Find where the given text appears and provide that cell's center as [x, y] coordinate. 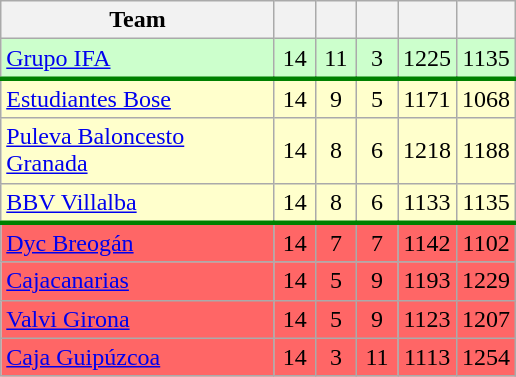
1142 [428, 243]
1218 [428, 150]
1113 [428, 357]
1102 [486, 243]
1068 [486, 98]
1229 [486, 281]
BBV Villalba [138, 203]
Dyc Breogán [138, 243]
Estudiantes Bose [138, 98]
1123 [428, 319]
Grupo IFA [138, 59]
Caja Guipúzcoa [138, 357]
Cajacanarias [138, 281]
1225 [428, 59]
1133 [428, 203]
Team [138, 20]
1193 [428, 281]
1207 [486, 319]
Puleva Baloncesto Granada [138, 150]
1254 [486, 357]
1171 [428, 98]
Valvi Girona [138, 319]
1188 [486, 150]
